Extract the (x, y) coordinate from the center of the cell holding the provided text.  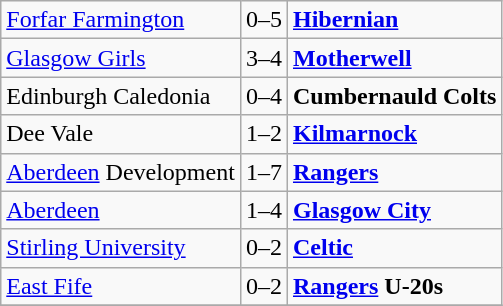
Forfar Farmington (121, 20)
Rangers U-20s (394, 286)
1–2 (264, 134)
0–5 (264, 20)
Stirling University (121, 248)
Motherwell (394, 58)
Aberdeen Development (121, 172)
Cumbernauld Colts (394, 96)
Glasgow City (394, 210)
1–4 (264, 210)
Edinburgh Caledonia (121, 96)
East Fife (121, 286)
Hibernian (394, 20)
1–7 (264, 172)
3–4 (264, 58)
Aberdeen (121, 210)
Celtic (394, 248)
0–4 (264, 96)
Rangers (394, 172)
Kilmarnock (394, 134)
Glasgow Girls (121, 58)
Dee Vale (121, 134)
